Pinpoint the cell where the given text exists, returning its (x, y) midpoint coordinate. 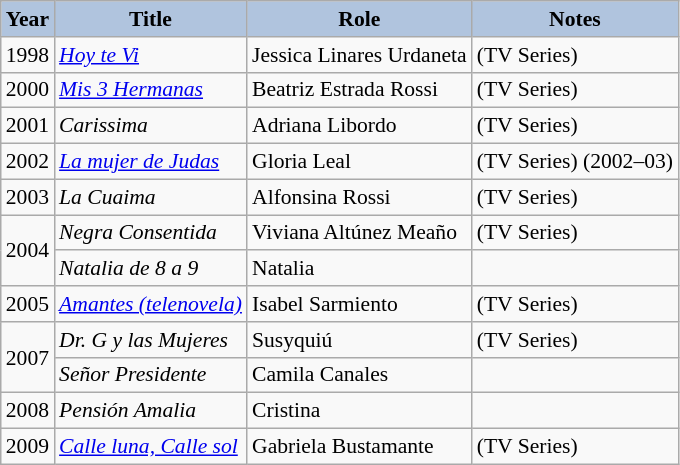
Natalia de 8 a 9 (150, 269)
Natalia (360, 269)
2005 (28, 304)
Cristina (360, 411)
Role (360, 19)
2008 (28, 411)
Year (28, 19)
Negra Consentida (150, 233)
Jessica Linares Urdaneta (360, 55)
La mujer de Judas (150, 162)
Susyquiú (360, 340)
(TV Series) (2002–03) (575, 162)
2007 (28, 358)
Calle luna, Calle sol (150, 447)
Carissima (150, 126)
2003 (28, 197)
Gabriela Bustamante (360, 447)
Amantes (telenovela) (150, 304)
Hoy te Vi (150, 55)
Viviana Altúnez Meaño (360, 233)
Adriana Libordo (360, 126)
Mis 3 Hermanas (150, 90)
Señor Presidente (150, 375)
2002 (28, 162)
Pensión Amalia (150, 411)
Camila Canales (360, 375)
Beatriz Estrada Rossi (360, 90)
Isabel Sarmiento (360, 304)
Dr. G y las Mujeres (150, 340)
Gloria Leal (360, 162)
1998 (28, 55)
2001 (28, 126)
La Cuaima (150, 197)
2000 (28, 90)
2009 (28, 447)
Alfonsina Rossi (360, 197)
Title (150, 19)
Notes (575, 19)
2004 (28, 250)
